Locate the cell with the specified text and output its [x, y] center coordinate. 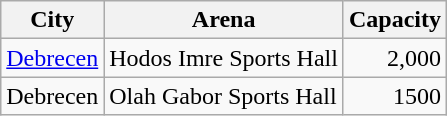
Hodos Imre Sports Hall [224, 58]
Olah Gabor Sports Hall [224, 96]
City [52, 20]
1500 [394, 96]
2,000 [394, 58]
Arena [224, 20]
Capacity [394, 20]
